Find where the given text appears and provide that cell's center as (X, Y) coordinate. 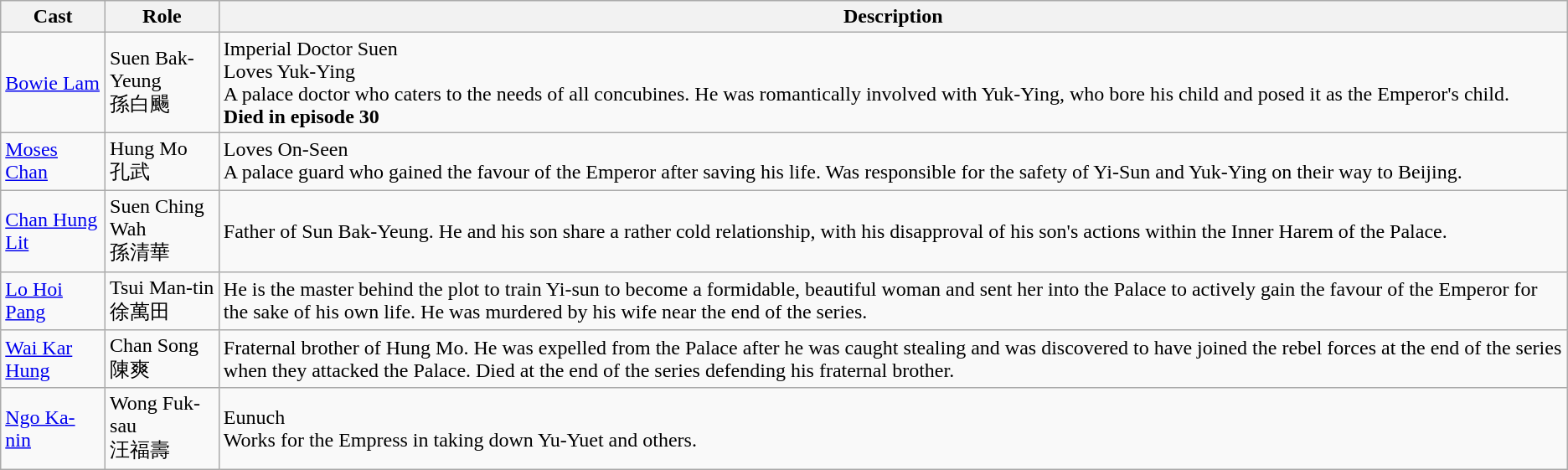
Tsui Man-tin徐萬田 (162, 301)
Chan Song陳爽 (162, 359)
Role (162, 17)
Suen Ching Wah孫清華 (162, 231)
Chan Hung Lit (54, 231)
Description (893, 17)
Bowie Lam (54, 82)
Wai Kar Hung (54, 359)
Wong Fuk-sau汪福壽 (162, 429)
Moses Chan (54, 162)
EunuchWorks for the Empress in taking down Yu-Yuet and others. (893, 429)
Suen Bak-Yeung孫白颺 (162, 82)
Ngo Ka-nin (54, 429)
Cast (54, 17)
Lo Hoi Pang (54, 301)
Hung Mo孔武 (162, 162)
